Detect which cell encompasses the target text, then output its (X, Y) center coordinate. 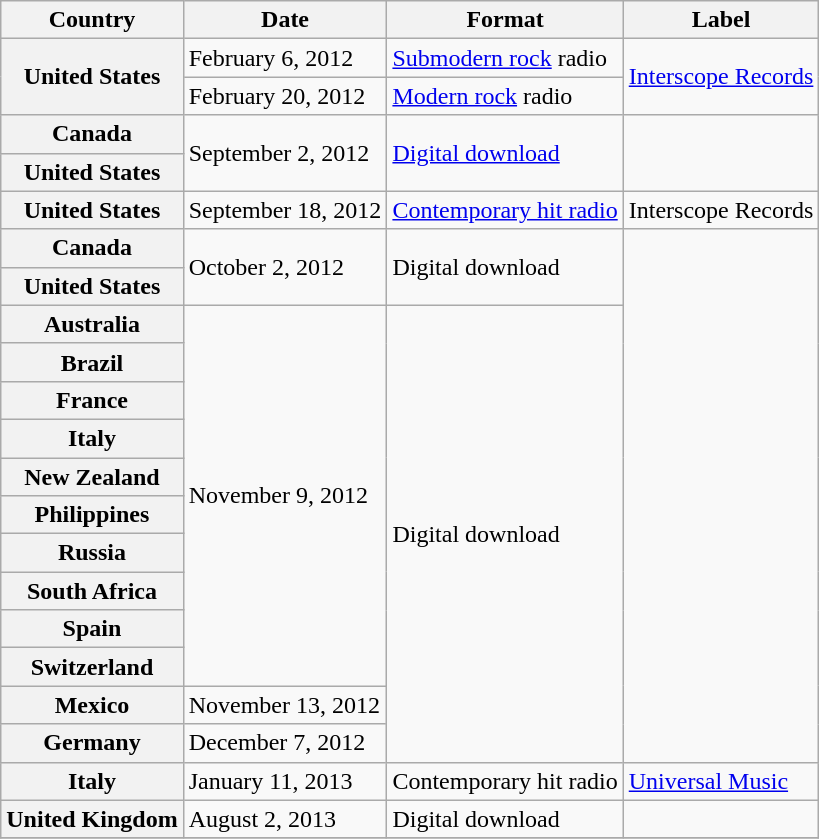
Country (92, 20)
September 18, 2012 (285, 210)
Brazil (92, 362)
November 13, 2012 (285, 705)
November 9, 2012 (285, 496)
Australia (92, 324)
February 20, 2012 (285, 96)
Date (285, 20)
Universal Music (721, 781)
Label (721, 20)
New Zealand (92, 477)
Switzerland (92, 667)
February 6, 2012 (285, 58)
France (92, 400)
South Africa (92, 591)
Philippines (92, 515)
United Kingdom (92, 819)
Mexico (92, 705)
Spain (92, 629)
August 2, 2013 (285, 819)
Modern rock radio (505, 96)
Format (505, 20)
Germany (92, 743)
Submodern rock radio (505, 58)
September 2, 2012 (285, 153)
January 11, 2013 (285, 781)
December 7, 2012 (285, 743)
October 2, 2012 (285, 267)
Russia (92, 553)
